For the text-containing cell, return its midpoint in [X, Y] coordinate format. 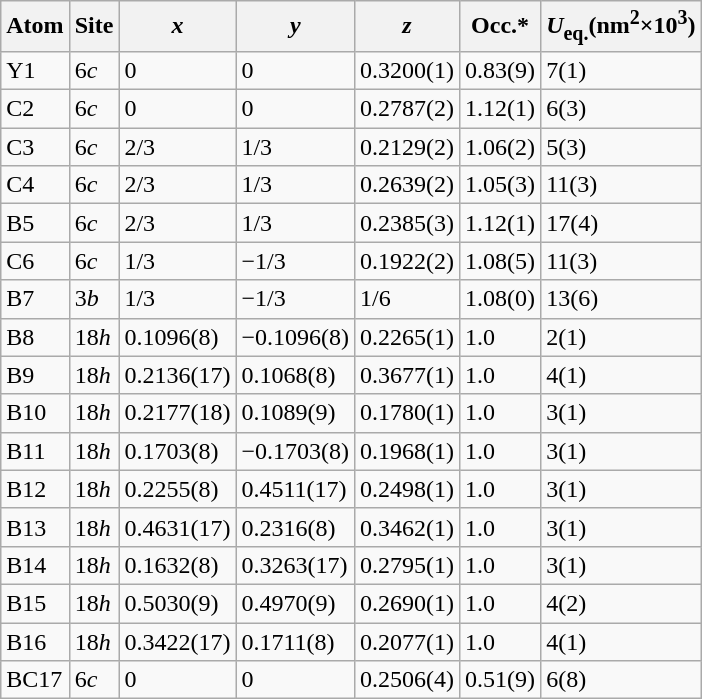
2(1) [621, 337]
Y1 [35, 71]
4(2) [621, 603]
0.1703(8) [178, 451]
B15 [35, 603]
B7 [35, 299]
0.3263(17) [296, 565]
B14 [35, 565]
B11 [35, 451]
B12 [35, 489]
x [178, 26]
B13 [35, 527]
13(6) [621, 299]
1.08(0) [500, 299]
0.4511(17) [296, 489]
BC17 [35, 680]
0.2639(2) [408, 185]
0.51(9) [500, 680]
1.08(5) [500, 261]
0.2385(3) [408, 223]
3b [94, 299]
1/6 [408, 299]
z [408, 26]
−0.1703(8) [296, 451]
C2 [35, 109]
C3 [35, 147]
0.3422(17) [178, 642]
0.2077(1) [408, 642]
Ueq.(nm2×103) [621, 26]
0.3200(1) [408, 71]
0.2498(1) [408, 489]
B10 [35, 413]
B8 [35, 337]
B16 [35, 642]
1.06(2) [500, 147]
17(4) [621, 223]
−0.1096(8) [296, 337]
0.2316(8) [296, 527]
0.1089(9) [296, 413]
0.1968(1) [408, 451]
0.83(9) [500, 71]
0.3677(1) [408, 375]
0.2129(2) [408, 147]
0.1711(8) [296, 642]
0.4631(17) [178, 527]
0.2265(1) [408, 337]
0.1780(1) [408, 413]
6(8) [621, 680]
0.4970(9) [296, 603]
0.1632(8) [178, 565]
0.1068(8) [296, 375]
C6 [35, 261]
5(3) [621, 147]
Site [94, 26]
Atom [35, 26]
B9 [35, 375]
0.1096(8) [178, 337]
0.2506(4) [408, 680]
y [296, 26]
Occ.* [500, 26]
B5 [35, 223]
0.2787(2) [408, 109]
C4 [35, 185]
1.05(3) [500, 185]
0.2136(17) [178, 375]
0.1922(2) [408, 261]
6(3) [621, 109]
0.3462(1) [408, 527]
0.2177(18) [178, 413]
0.5030(9) [178, 603]
0.2690(1) [408, 603]
0.2795(1) [408, 565]
7(1) [621, 71]
0.2255(8) [178, 489]
